Detect which cell encompasses the target text, then output its (x, y) center coordinate. 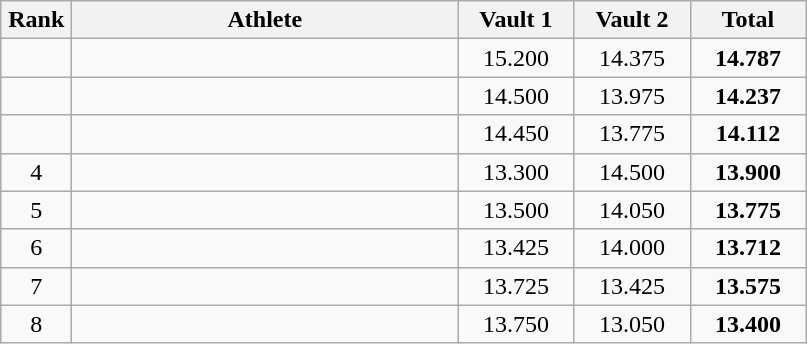
14.050 (632, 210)
13.975 (632, 96)
14.237 (748, 96)
14.787 (748, 58)
13.712 (748, 248)
13.575 (748, 286)
13.750 (516, 324)
14.112 (748, 134)
Vault 2 (632, 20)
Total (748, 20)
13.300 (516, 172)
13.400 (748, 324)
14.450 (516, 134)
14.375 (632, 58)
13.500 (516, 210)
13.900 (748, 172)
4 (36, 172)
7 (36, 286)
6 (36, 248)
13.050 (632, 324)
5 (36, 210)
Rank (36, 20)
8 (36, 324)
15.200 (516, 58)
Vault 1 (516, 20)
Athlete (265, 20)
13.725 (516, 286)
14.000 (632, 248)
